Find where the given text appears and provide that cell's center as (X, Y) coordinate. 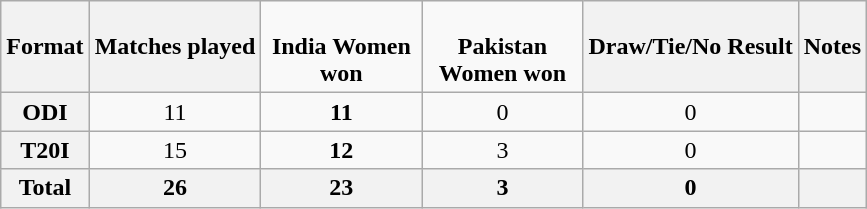
Pakistan Women won (502, 47)
12 (342, 150)
15 (175, 150)
23 (342, 188)
26 (175, 188)
Matches played (175, 47)
Total (45, 188)
Draw/Tie/No Result (690, 47)
ODI (45, 112)
Notes (832, 47)
Format (45, 47)
T20I (45, 150)
India Women won (342, 47)
